Find where the given text appears and provide that cell's center as [X, Y] coordinate. 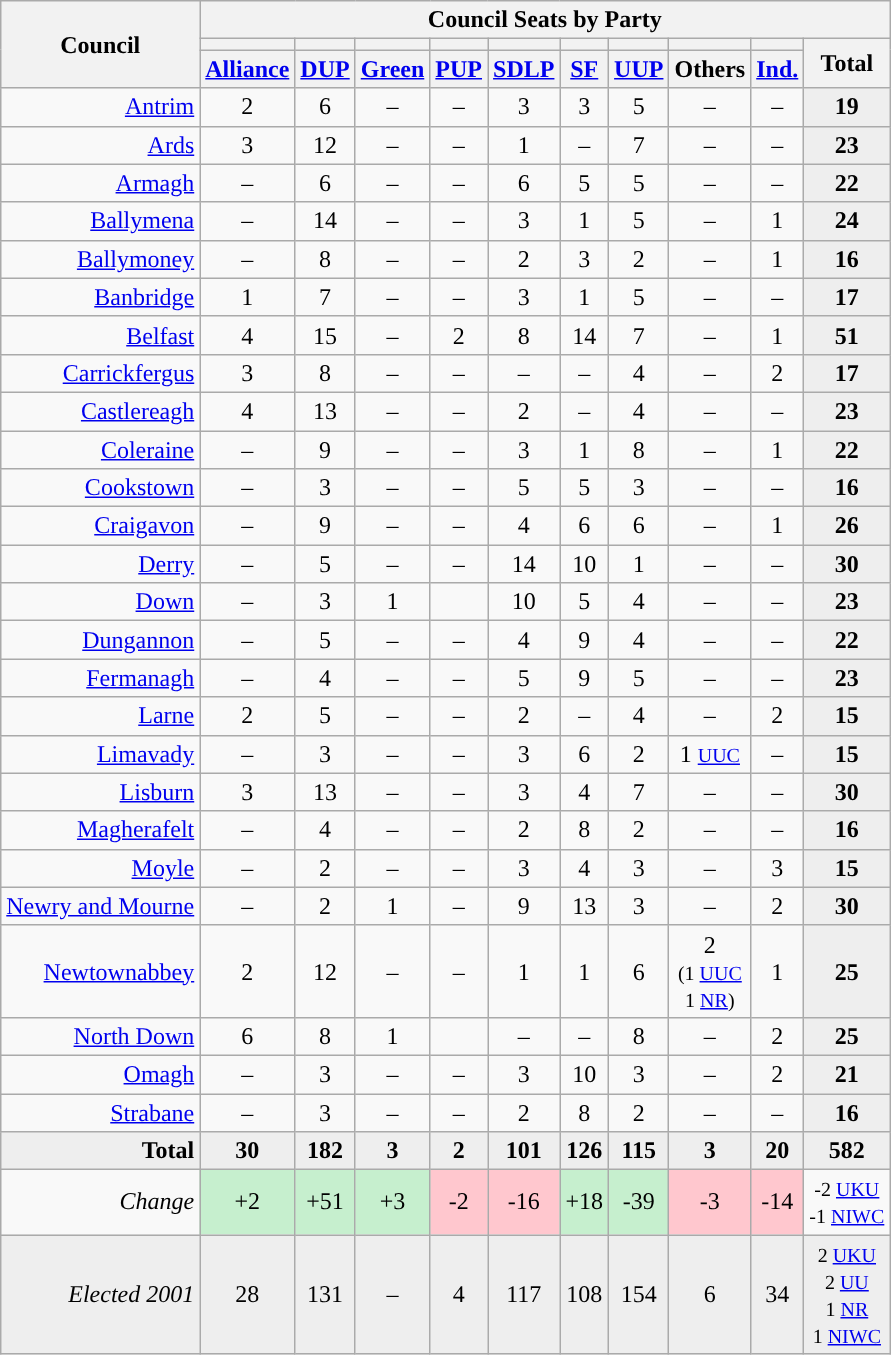
Ards [100, 145]
Belfast [100, 335]
28 [248, 1294]
North Down [100, 1036]
+18 [584, 1202]
Newtownabbey [100, 971]
SF [584, 69]
SDLP [524, 69]
Coleraine [100, 449]
Down [100, 602]
Cookstown [100, 488]
154 [639, 1294]
Dungannon [100, 640]
2 UKU 2 UU 1 NR 1 NIWC [847, 1294]
Council [100, 44]
Moyle [100, 868]
Armagh [100, 183]
PUP [459, 69]
2 (1 UUC 1 NR) [710, 971]
-2 UKU-1 NIWC [847, 1202]
-2 [459, 1202]
Omagh [100, 1074]
Antrim [100, 107]
Change [100, 1202]
Newry and Mourne [100, 906]
Carrickfergus [100, 373]
20 [778, 1151]
-39 [639, 1202]
101 [524, 1151]
51 [847, 335]
34 [778, 1294]
582 [847, 1151]
+2 [248, 1202]
Others [710, 69]
-3 [710, 1202]
Banbridge [100, 297]
Ind. [778, 69]
Ballymena [100, 221]
DUP [325, 69]
108 [584, 1294]
Derry [100, 564]
Elected 2001 [100, 1294]
Green [392, 69]
24 [847, 221]
-16 [524, 1202]
1 UUC [710, 754]
+3 [392, 1202]
26 [847, 526]
-14 [778, 1202]
131 [325, 1294]
Alliance [248, 69]
182 [325, 1151]
115 [639, 1151]
Larne [100, 716]
Castlereagh [100, 411]
Limavady [100, 754]
Council Seats by Party [545, 20]
Strabane [100, 1113]
Lisburn [100, 792]
21 [847, 1074]
126 [584, 1151]
Ballymoney [100, 259]
19 [847, 107]
Craigavon [100, 526]
117 [524, 1294]
Magherafelt [100, 830]
UUP [639, 69]
+51 [325, 1202]
Fermanagh [100, 678]
